Locate the cell with the specified text and output its (X, Y) center coordinate. 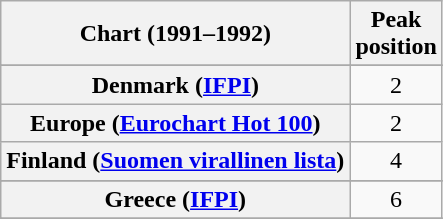
Finland (Suomen virallinen lista) (176, 161)
4 (396, 161)
Chart (1991–1992) (176, 34)
Peakposition (396, 34)
Denmark (IFPI) (176, 85)
Europe (Eurochart Hot 100) (176, 123)
6 (396, 199)
Greece (IFPI) (176, 199)
